Identify which cell holds the provided text, then report its (x, y) central coordinate. 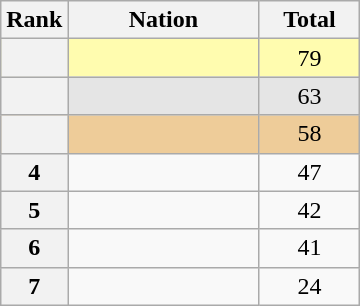
7 (34, 286)
63 (310, 96)
41 (310, 248)
24 (310, 286)
42 (310, 210)
79 (310, 58)
6 (34, 248)
58 (310, 134)
Rank (34, 20)
4 (34, 172)
Total (310, 20)
47 (310, 172)
Nation (164, 20)
5 (34, 210)
